Pinpoint the cell where the given text exists, returning its (x, y) midpoint coordinate. 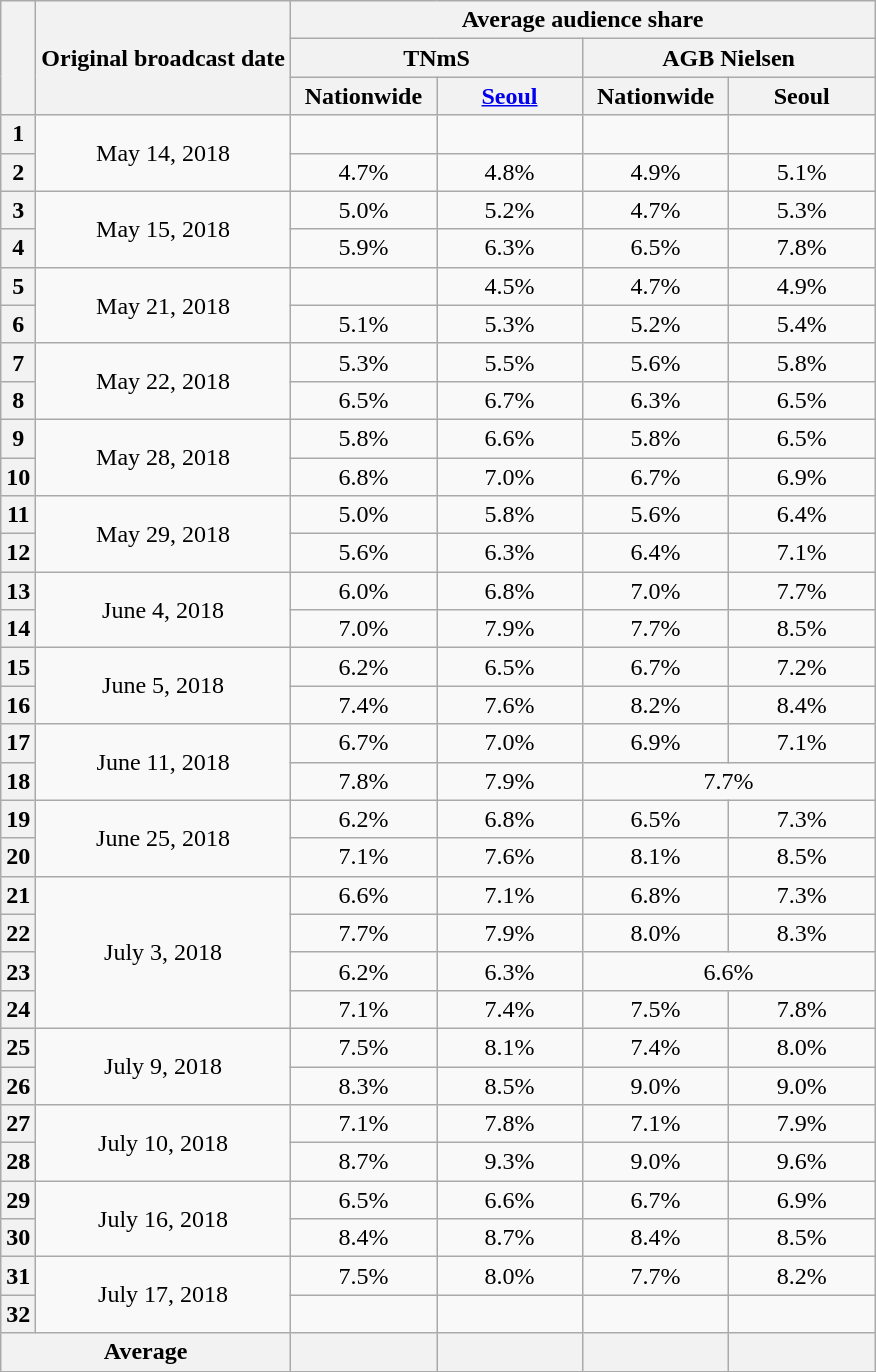
4.8% (509, 172)
July 17, 2018 (164, 1295)
9.3% (509, 1162)
24 (18, 1009)
July 16, 2018 (164, 1219)
18 (18, 781)
28 (18, 1162)
6 (18, 324)
22 (18, 933)
8 (18, 400)
May 22, 2018 (164, 381)
3 (18, 210)
11 (18, 515)
9 (18, 438)
13 (18, 591)
May 14, 2018 (164, 153)
15 (18, 667)
20 (18, 857)
Average audience share (582, 20)
Average (146, 1352)
6.0% (363, 591)
2 (18, 172)
14 (18, 629)
21 (18, 895)
May 21, 2018 (164, 305)
May 28, 2018 (164, 457)
16 (18, 705)
10 (18, 477)
27 (18, 1124)
AGB Nielsen (729, 58)
June 5, 2018 (164, 686)
9.6% (802, 1162)
1 (18, 134)
23 (18, 971)
5.4% (802, 324)
12 (18, 553)
June 25, 2018 (164, 838)
5.9% (363, 248)
32 (18, 1314)
May 15, 2018 (164, 229)
June 4, 2018 (164, 610)
July 9, 2018 (164, 1066)
4.5% (509, 286)
4 (18, 248)
26 (18, 1085)
29 (18, 1200)
June 11, 2018 (164, 762)
25 (18, 1047)
19 (18, 819)
May 29, 2018 (164, 534)
Original broadcast date (164, 58)
30 (18, 1238)
TNmS (436, 58)
31 (18, 1276)
7 (18, 362)
July 10, 2018 (164, 1143)
17 (18, 743)
5.5% (509, 362)
7.2% (802, 667)
5 (18, 286)
July 3, 2018 (164, 952)
